Determine the [X, Y] coordinate at the center of the cell enclosing the given text.  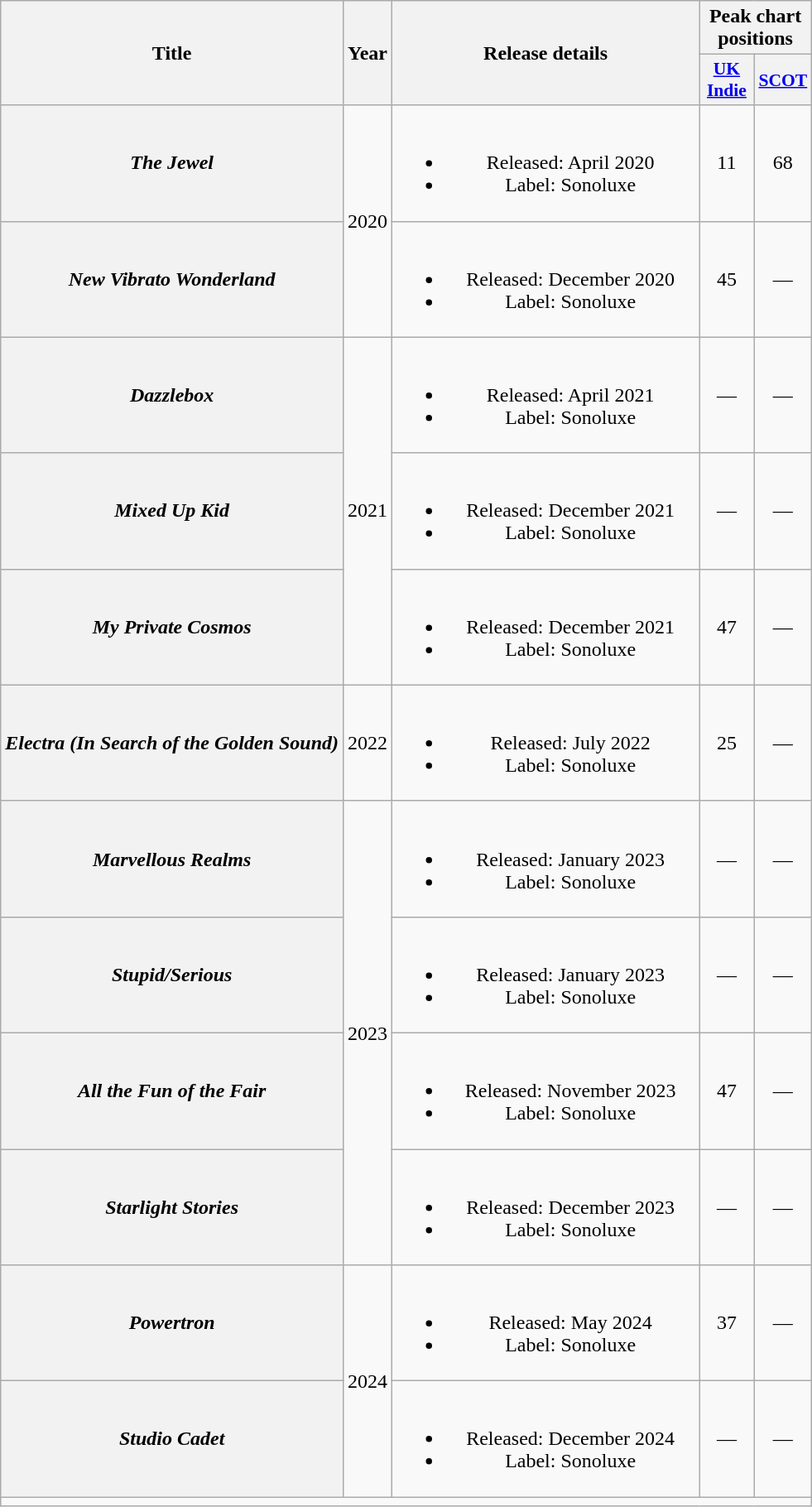
Released: December 2020Label: Sonoluxe [546, 279]
Released: November 2023Label: Sonoluxe [546, 1091]
My Private Cosmos [172, 627]
Released: April 2021Label: Sonoluxe [546, 395]
Marvellous Realms [172, 859]
Starlight Stories [172, 1207]
2021 [368, 511]
11 [727, 163]
37 [727, 1323]
All the Fun of the Fair [172, 1091]
Year [368, 53]
Title [172, 53]
New Vibrato Wonderland [172, 279]
UK Indie [727, 79]
Released: July 2022Label: Sonoluxe [546, 743]
2024 [368, 1381]
Stupid/Serious [172, 975]
2022 [368, 743]
45 [727, 279]
Studio Cadet [172, 1439]
Mixed Up Kid [172, 511]
Electra (In Search of the Golden Sound) [172, 743]
25 [727, 743]
Released: December 2024Label: Sonoluxe [546, 1439]
Peak chart positions [756, 28]
The Jewel [172, 163]
Dazzlebox [172, 395]
Released: December 2023Label: Sonoluxe [546, 1207]
Powertron [172, 1323]
SCOT [783, 79]
Release details [546, 53]
2023 [368, 1033]
Released: April 2020Label: Sonoluxe [546, 163]
Released: May 2024Label: Sonoluxe [546, 1323]
2020 [368, 221]
68 [783, 163]
